Find where the given text appears and provide that cell's center as (X, Y) coordinate. 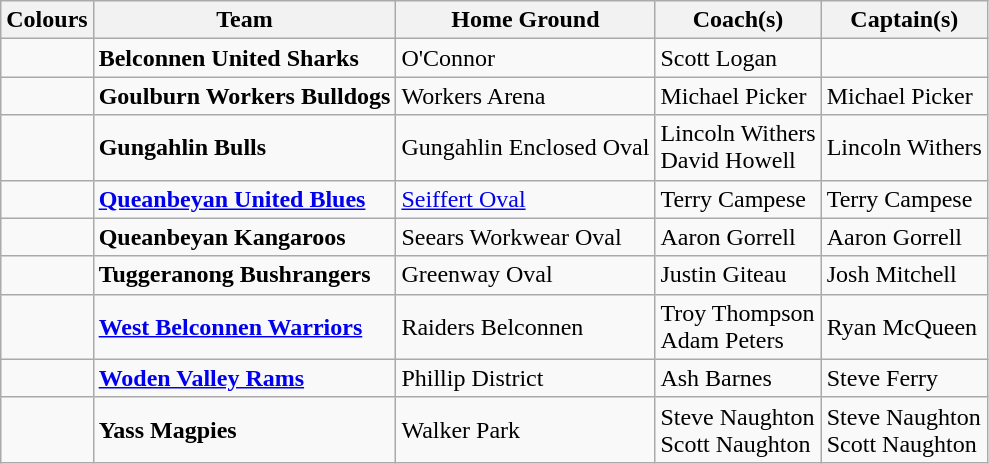
Scott Logan (738, 58)
Queanbeyan Kangaroos (244, 237)
Belconnen United Sharks (244, 58)
Lincoln WithersDavid Howell (738, 148)
Coach(s) (738, 20)
Justin Giteau (738, 275)
Ryan McQueen (904, 326)
Seears Workwear Oval (526, 237)
Steve Ferry (904, 378)
Goulburn Workers Bulldogs (244, 96)
Colours (47, 20)
Home Ground (526, 20)
Tuggeranong Bushrangers (244, 275)
Phillip District (526, 378)
Josh Mitchell (904, 275)
Team (244, 20)
Seiffert Oval (526, 199)
Greenway Oval (526, 275)
Gungahlin Enclosed Oval (526, 148)
Queanbeyan United Blues (244, 199)
Walker Park (526, 430)
O'Connor (526, 58)
Raiders Belconnen (526, 326)
West Belconnen Warriors (244, 326)
Yass Magpies (244, 430)
Ash Barnes (738, 378)
Captain(s) (904, 20)
Workers Arena (526, 96)
Troy ThompsonAdam Peters (738, 326)
Woden Valley Rams (244, 378)
Gungahlin Bulls (244, 148)
Lincoln Withers (904, 148)
